Locate the cell with the specified text and output its (x, y) center coordinate. 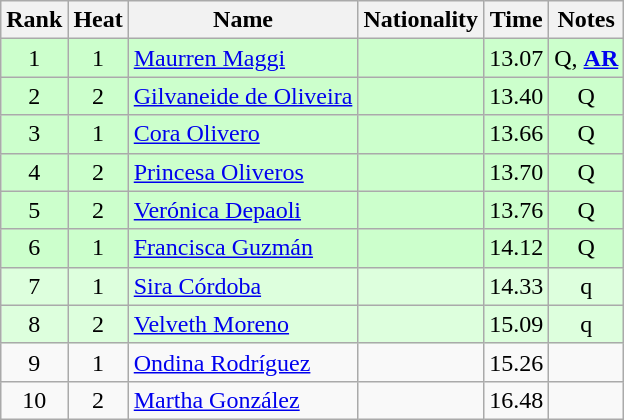
Gilvaneide de Oliveira (243, 96)
Sira Córdoba (243, 286)
13.66 (516, 134)
Nationality (421, 20)
Martha González (243, 400)
Maurren Maggi (243, 58)
6 (34, 248)
Ondina Rodríguez (243, 362)
13.76 (516, 210)
4 (34, 172)
5 (34, 210)
14.33 (516, 286)
13.07 (516, 58)
Princesa Oliveros (243, 172)
Francisca Guzmán (243, 248)
14.12 (516, 248)
15.26 (516, 362)
3 (34, 134)
Q, AR (586, 58)
Velveth Moreno (243, 324)
Time (516, 20)
13.70 (516, 172)
Rank (34, 20)
Verónica Depaoli (243, 210)
10 (34, 400)
13.40 (516, 96)
16.48 (516, 400)
15.09 (516, 324)
9 (34, 362)
8 (34, 324)
Heat (98, 20)
Notes (586, 20)
7 (34, 286)
Cora Olivero (243, 134)
Name (243, 20)
